Return the [X, Y] coordinate for the center point of the cell that contains the specified text.  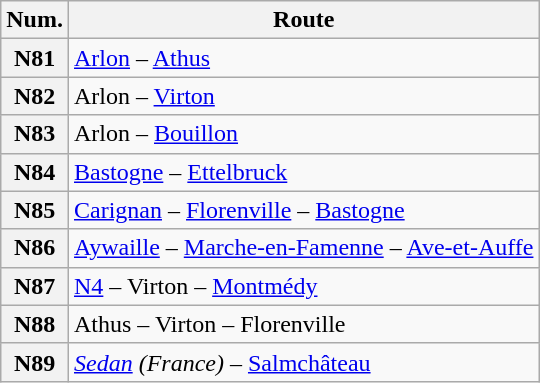
N87 [35, 286]
Aywaille – Marche-en-Famenne – Ave-et-Auffe [303, 248]
Bastogne – Ettelbruck [303, 172]
N82 [35, 96]
N84 [35, 172]
Arlon – Virton [303, 96]
Route [303, 20]
Num. [35, 20]
Arlon – Athus [303, 58]
N83 [35, 134]
N81 [35, 58]
N4 – Virton – Montmédy [303, 286]
N88 [35, 324]
Sedan (France) – Salmchâteau [303, 362]
N86 [35, 248]
Carignan – Florenville – Bastogne [303, 210]
Athus – Virton – Florenville [303, 324]
N85 [35, 210]
N89 [35, 362]
Arlon – Bouillon [303, 134]
